Locate the cell with the specified text and output its [X, Y] center coordinate. 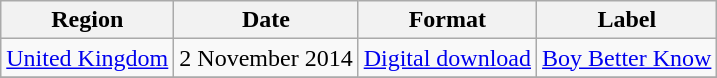
Boy Better Know [627, 58]
Date [266, 20]
Label [627, 20]
United Kingdom [88, 58]
Digital download [447, 58]
2 November 2014 [266, 58]
Format [447, 20]
Region [88, 20]
